Detect which cell encompasses the target text, then output its [x, y] center coordinate. 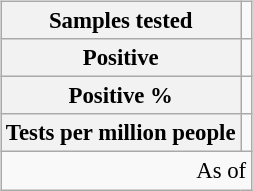
Positive % [121, 96]
As of [126, 171]
Samples tested [121, 21]
Positive [121, 58]
Tests per million people [121, 133]
